Determine the (X, Y) coordinate at the center of the cell enclosing the given text.  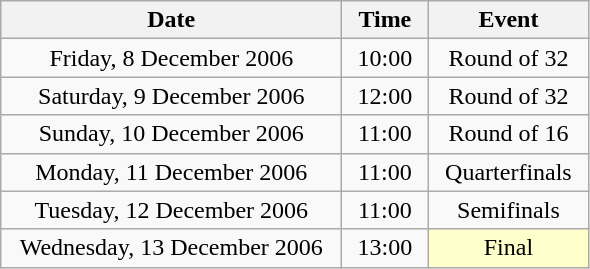
10:00 (385, 58)
13:00 (385, 248)
Time (385, 20)
Event (508, 20)
Tuesday, 12 December 2006 (172, 210)
Friday, 8 December 2006 (172, 58)
12:00 (385, 96)
Wednesday, 13 December 2006 (172, 248)
Sunday, 10 December 2006 (172, 134)
Monday, 11 December 2006 (172, 172)
Saturday, 9 December 2006 (172, 96)
Semifinals (508, 210)
Date (172, 20)
Round of 16 (508, 134)
Quarterfinals (508, 172)
Final (508, 248)
